Search for the cell housing the specified text and yield its [x, y] center coordinate. 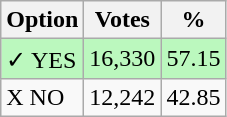
X NO [42, 97]
Option [42, 20]
16,330 [122, 59]
57.15 [194, 59]
12,242 [122, 97]
42.85 [194, 97]
Votes [122, 20]
✓ YES [42, 59]
% [194, 20]
